Scan for the cell matching the given text and deliver its (X, Y) coordinate at center. 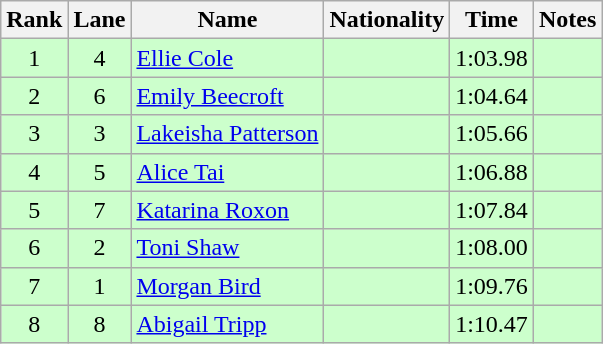
Lakeisha Patterson (228, 134)
Katarina Roxon (228, 210)
1:08.00 (492, 248)
Ellie Cole (228, 58)
Abigail Tripp (228, 324)
1:07.84 (492, 210)
1:05.66 (492, 134)
Alice Tai (228, 172)
Nationality (387, 20)
Lane (100, 20)
Notes (567, 20)
1:06.88 (492, 172)
1:09.76 (492, 286)
Toni Shaw (228, 248)
Emily Beecroft (228, 96)
1:04.64 (492, 96)
Morgan Bird (228, 286)
Name (228, 20)
1:10.47 (492, 324)
Rank (34, 20)
1:03.98 (492, 58)
Time (492, 20)
